Identify which cell holds the provided text, then report its (x, y) central coordinate. 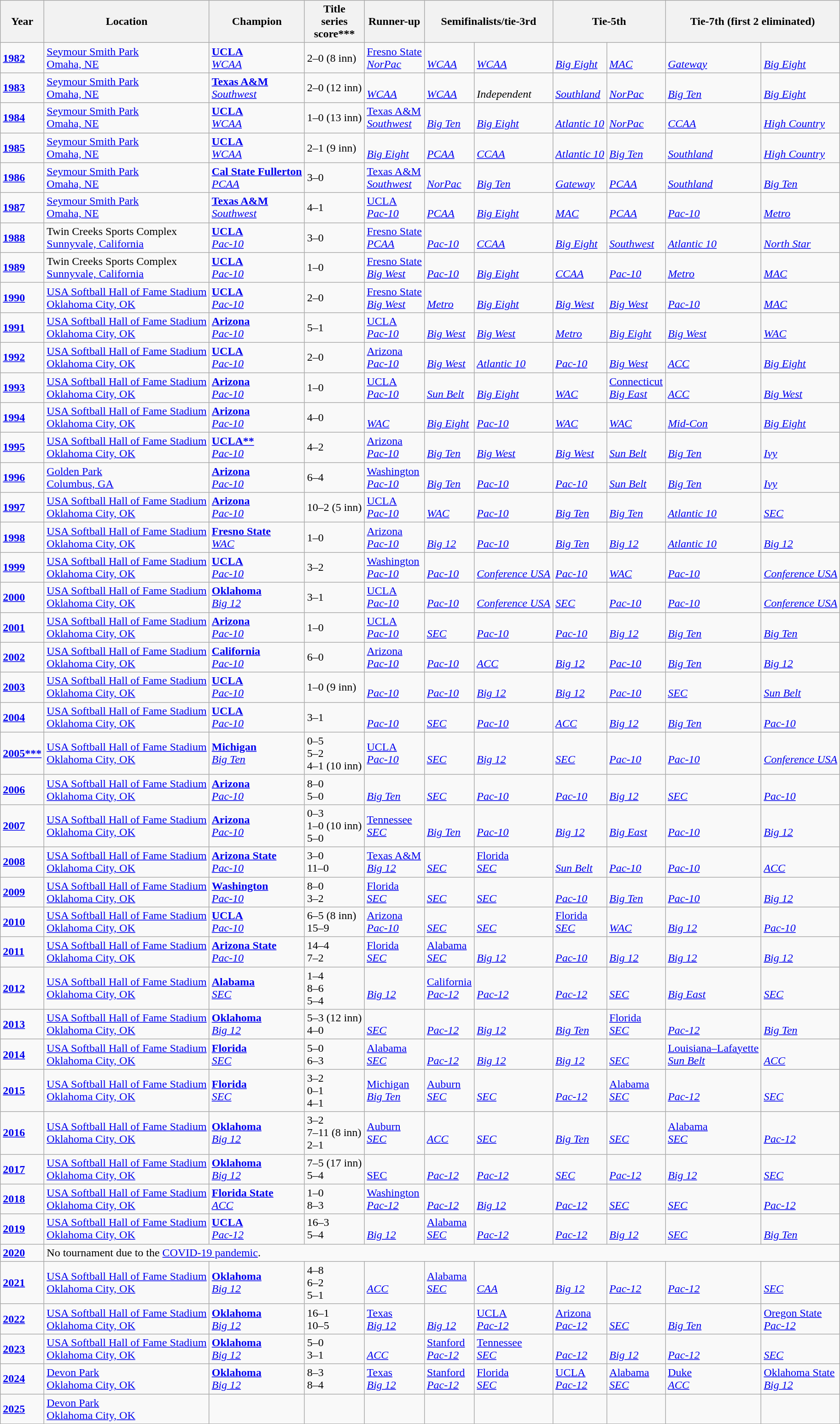
8–38–4 (334, 1378)
Location (127, 22)
2021 (22, 1283)
2006 (22, 790)
Tie-5th (609, 22)
4–1 (334, 207)
2005*** (22, 753)
1984 (22, 118)
Cal State FullertonPCAA (257, 178)
1–0 (13 inn) (334, 118)
2015 (22, 1090)
3–011–0 (334, 861)
1983 (22, 88)
1988 (22, 238)
Champion (257, 22)
Fresno StateNorPac (394, 58)
Oregon StatePac-12 (800, 1319)
2001 (22, 627)
Florida SEC (636, 1025)
2016 (22, 1133)
Fresno StateWAC (257, 537)
3–20–14–1 (334, 1090)
Texas Big 12 (394, 1319)
16–35–4 (334, 1229)
Runner-up (394, 22)
2008 (22, 861)
2020 (22, 1253)
1–0 (9 inn) (334, 687)
Titleseriesscore*** (334, 22)
1982 (22, 58)
TexasBig 12 (394, 1378)
2023 (22, 1349)
ConnecticutBig East (636, 387)
2022 (22, 1319)
Mid-Con (713, 417)
ArizonaPac-12 (580, 1319)
1997 (22, 508)
2–1 (9 inn) (334, 147)
7–5 (17 inn)5–4 (334, 1169)
14–47–2 (334, 952)
1998 (22, 537)
2009 (22, 892)
10–2 (5 inn) (334, 508)
2012 (22, 988)
1987 (22, 207)
4–0 (334, 417)
Semifinalists/tie-3rd (488, 22)
Florida StateACC (257, 1199)
Louisiana–Lafayette Sun Belt (713, 1054)
Texas A&MBig 12 (394, 861)
2003 (22, 687)
2014 (22, 1054)
1–4 8–65–4 (334, 988)
CaliforniaPac-12 (449, 988)
2002 (22, 657)
1–08–3 (334, 1199)
16–110–5 (334, 1319)
0–55–24–1 (10 inn) (334, 753)
CAA (514, 1283)
Tie-7th (first 2 eliminated) (752, 22)
1993 (22, 387)
2025 (22, 1409)
1991 (22, 327)
5–1 (334, 327)
1990 (22, 298)
2004 (22, 717)
Fresno StatePCAA (394, 238)
1996 (22, 477)
2007 (22, 826)
2019 (22, 1229)
1992 (22, 357)
1994 (22, 417)
Year (22, 22)
Oklahoma StateBig 12 (800, 1378)
2013 (22, 1025)
8–05–0 (334, 790)
Southwest (636, 238)
North Star (800, 238)
1986 (22, 178)
DukeACC (713, 1378)
1999 (22, 568)
2000 (22, 597)
No tournament due to the COVID-19 pandemic. (442, 1253)
1985 (22, 147)
4–86–25–1 (334, 1283)
2024 (22, 1378)
6–0 (334, 657)
2010 (22, 922)
5–3 (12 inn)4–0 (334, 1025)
2011 (22, 952)
4–2 (334, 448)
2018 (22, 1199)
5–03–1 (334, 1349)
UCLA**Pac-10 (257, 448)
3–27–11 (8 inn)2–1 (334, 1133)
2–0 (12 inn) (334, 88)
1989 (22, 267)
0–31–0 (10 inn)5–0 (334, 826)
Golden Park Columbus, GA (127, 477)
WashingtonPac-12 (394, 1199)
Independent (514, 88)
1995 (22, 448)
6–5 (8 inn)15–9 (334, 922)
8–03–2 (334, 892)
5–06–3 (334, 1054)
AuburnSEC (449, 1090)
UCLA Pac-12 (257, 1229)
6–4 (334, 477)
CaliforniaPac-10 (257, 657)
3–2 (334, 568)
2–0 (8 inn) (334, 58)
2017 (22, 1169)
Auburn SEC (394, 1133)
